For the text-containing cell, return its midpoint in [x, y] coordinate format. 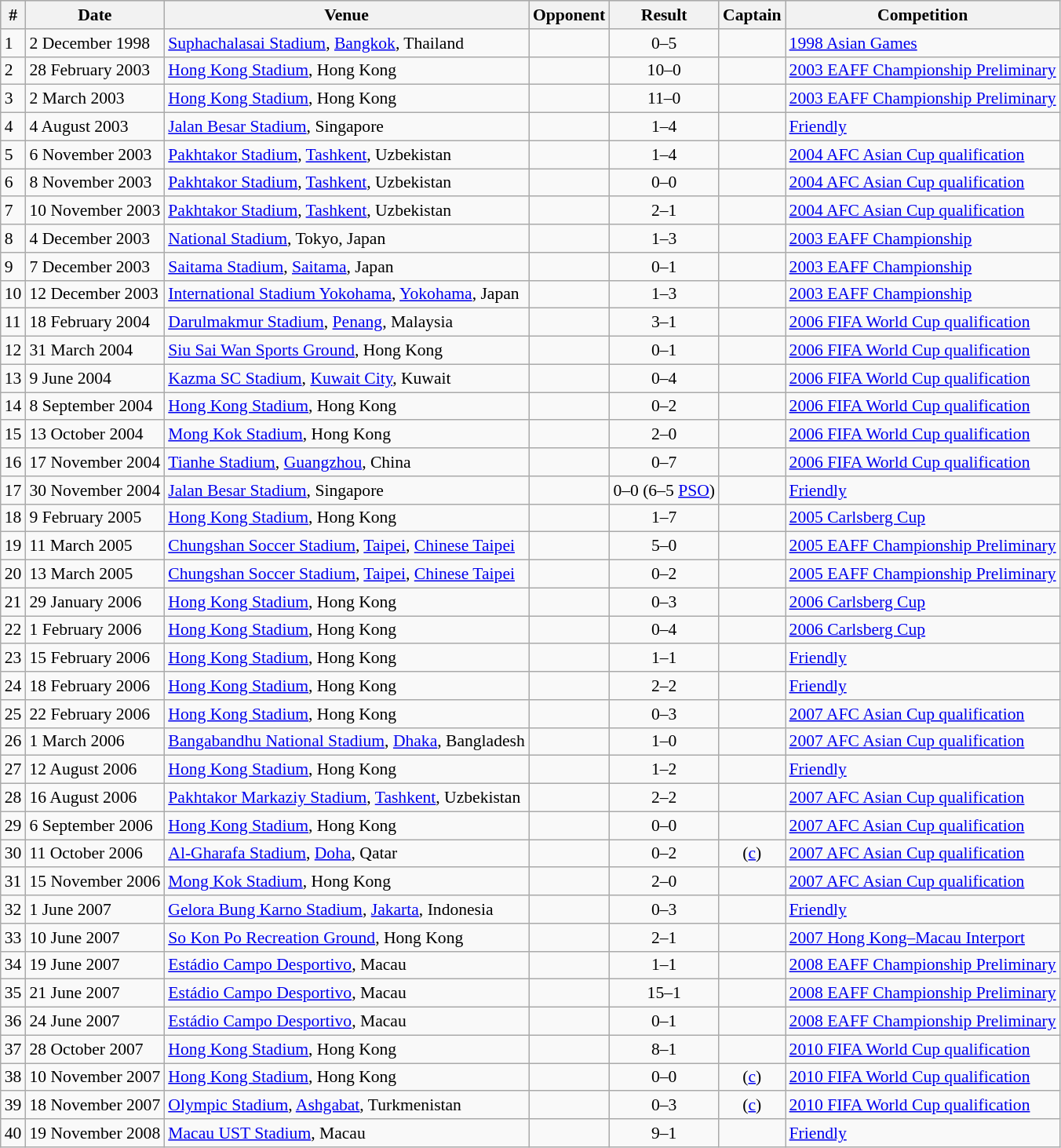
35 [13, 993]
14 [13, 406]
33 [13, 938]
25 [13, 714]
10 June 2007 [94, 938]
17 November 2004 [94, 462]
11 October 2006 [94, 854]
20 [13, 574]
22 [13, 630]
16 [13, 462]
1 June 2007 [94, 909]
30 [13, 854]
Olympic Stadium, Ashgabat, Turkmenistan [347, 1106]
1 [13, 43]
19 June 2007 [94, 965]
5–0 [664, 546]
28 October 2007 [94, 1049]
37 [13, 1049]
5 [13, 155]
31 [13, 882]
0–5 [664, 43]
18 [13, 518]
12 December 2003 [94, 294]
27 [13, 770]
2007 Hong Kong–Macau Interport [923, 938]
0–7 [664, 462]
40 [13, 1133]
31 March 2004 [94, 351]
8 September 2004 [94, 406]
13 [13, 378]
21 June 2007 [94, 993]
Kazma SC Stadium, Kuwait City, Kuwait [347, 378]
24 [13, 686]
2 [13, 71]
Opponent [570, 15]
9 June 2004 [94, 378]
18 February 2006 [94, 686]
8–1 [664, 1049]
6 September 2006 [94, 825]
0–0 (6–5 PSO) [664, 490]
11–0 [664, 99]
15 November 2006 [94, 882]
Darulmakmur Stadium, Penang, Malaysia [347, 323]
National Stadium, Tokyo, Japan [347, 239]
15–1 [664, 993]
4 [13, 127]
Result [664, 15]
21 [13, 602]
10 November 2007 [94, 1077]
Date [94, 15]
38 [13, 1077]
Suphachalasai Stadium, Bangkok, Thailand [347, 43]
12 August 2006 [94, 770]
Captain [752, 15]
1 March 2006 [94, 742]
1–7 [664, 518]
Tianhe Stadium, Guangzhou, China [347, 462]
2 December 1998 [94, 43]
6 [13, 183]
36 [13, 1022]
12 [13, 351]
Siu Sai Wan Sports Ground, Hong Kong [347, 351]
13 March 2005 [94, 574]
18 February 2004 [94, 323]
1–2 [664, 770]
Venue [347, 15]
Al-Gharafa Stadium, Doha, Qatar [347, 854]
34 [13, 965]
15 February 2006 [94, 658]
8 [13, 239]
30 November 2004 [94, 490]
4 December 2003 [94, 239]
# [13, 15]
Macau UST Stadium, Macau [347, 1133]
3 [13, 99]
2 March 2003 [94, 99]
Saitama Stadium, Saitama, Japan [347, 267]
1998 Asian Games [923, 43]
Gelora Bung Karno Stadium, Jakarta, Indonesia [347, 909]
26 [13, 742]
19 November 2008 [94, 1133]
1 February 2006 [94, 630]
Pakhtakor Markaziy Stadium, Tashkent, Uzbekistan [347, 798]
So Kon Po Recreation Ground, Hong Kong [347, 938]
16 August 2006 [94, 798]
9 February 2005 [94, 518]
10 [13, 294]
9 [13, 267]
39 [13, 1106]
6 November 2003 [94, 155]
3–1 [664, 323]
28 [13, 798]
2005 Carlsberg Cup [923, 518]
29 January 2006 [94, 602]
15 [13, 435]
4 August 2003 [94, 127]
Competition [923, 15]
13 October 2004 [94, 435]
23 [13, 658]
11 March 2005 [94, 546]
22 February 2006 [94, 714]
28 February 2003 [94, 71]
9–1 [664, 1133]
10–0 [664, 71]
10 November 2003 [94, 211]
11 [13, 323]
Bangabandhu National Stadium, Dhaka, Bangladesh [347, 742]
17 [13, 490]
18 November 2007 [94, 1106]
8 November 2003 [94, 183]
International Stadium Yokohama, Yokohama, Japan [347, 294]
24 June 2007 [94, 1022]
1–0 [664, 742]
32 [13, 909]
7 December 2003 [94, 267]
19 [13, 546]
29 [13, 825]
7 [13, 211]
